Return (x, y) of the center of cell containing provided text 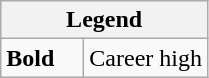
Career high (146, 58)
Bold (42, 58)
Legend (104, 20)
